Search for the cell housing the specified text and yield its [X, Y] center coordinate. 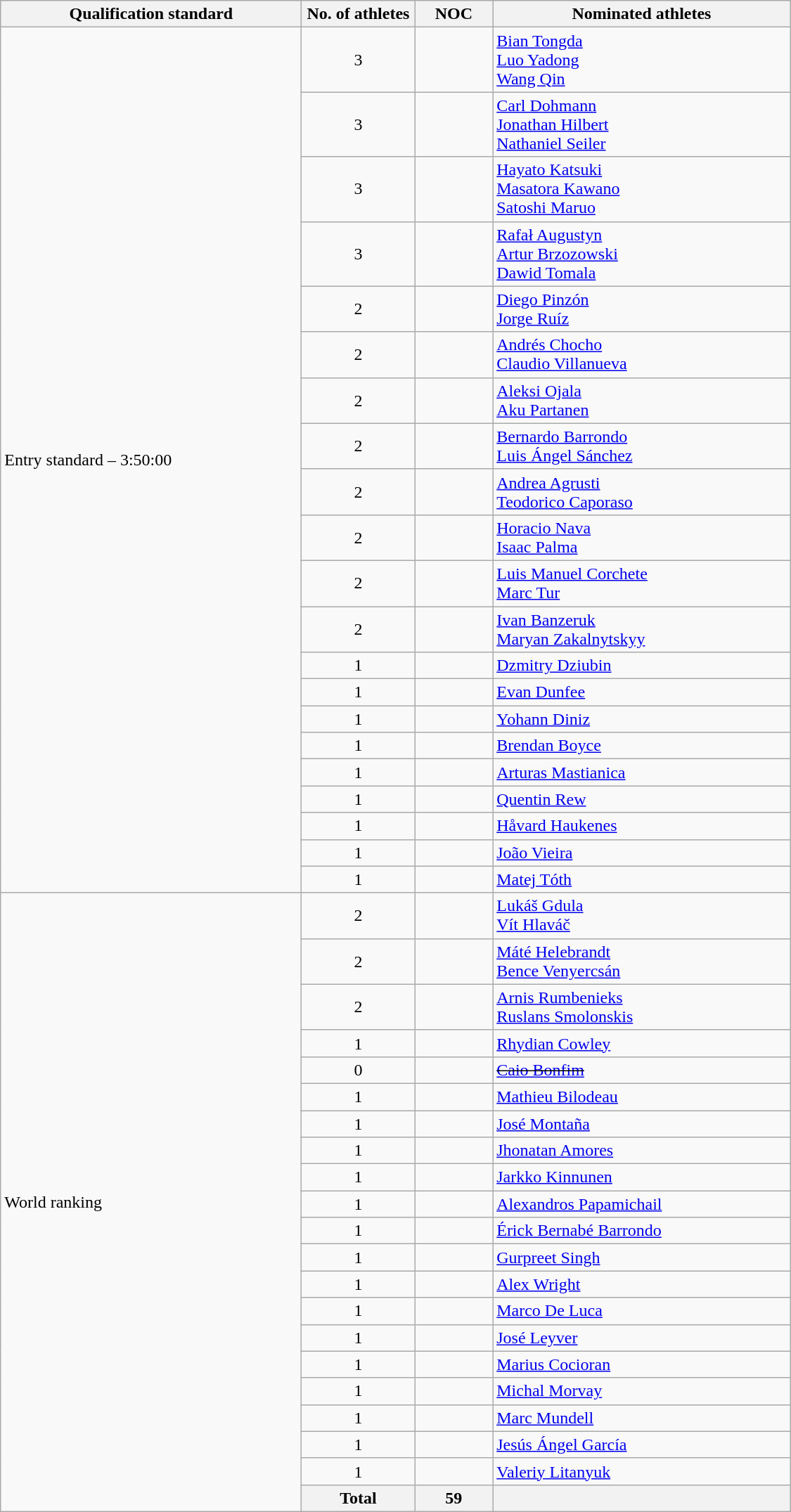
No. of athletes [359, 14]
Lukáš GdulaVít Hlaváč [642, 915]
José Montaña [642, 1124]
Brendan Boyce [642, 746]
Andrea AgrustiTeodorico Caporaso [642, 492]
João Vieira [642, 853]
Marius Cocioran [642, 1364]
Arnis RumbenieksRuslans Smolonskis [642, 1007]
Rhydian Cowley [642, 1043]
Arturas Mastianica [642, 773]
NOC [454, 14]
World ranking [151, 1202]
Entry standard – 3:50:00 [151, 460]
Marc Mundell [642, 1418]
Nominated athletes [642, 14]
Jesús Ángel García [642, 1445]
0 [359, 1070]
Andrés ChochoClaudio Villanueva [642, 354]
Evan Dunfee [642, 692]
Håvard Haukenes [642, 826]
59 [454, 1498]
Marco De Luca [642, 1311]
Bian TongdaLuo YadongWang Qin [642, 60]
Michal Morvay [642, 1391]
Yohann Diniz [642, 719]
Valeriy Litanyuk [642, 1471]
Luis Manuel CorcheteMarc Tur [642, 583]
Alex Wright [642, 1284]
Quentin Rew [642, 799]
Dzmitry Dziubin [642, 666]
José Leyver [642, 1338]
Mathieu Bilodeau [642, 1097]
Máté HelebrandtBence Venyercsán [642, 962]
Hayato KatsukiMasatora KawanoSatoshi Maruo [642, 189]
Matej Tóth [642, 879]
Total [359, 1498]
Rafał AugustynArtur BrzozowskiDawid Tomala [642, 254]
Alexandros Papamichail [642, 1204]
Diego PinzónJorge Ruíz [642, 309]
Horacio NavaIsaac Palma [642, 537]
Bernardo BarrondoLuis Ángel Sánchez [642, 446]
Caio Bonfim [642, 1070]
Jarkko Kinnunen [642, 1177]
Érick Bernabé Barrondo [642, 1231]
Ivan BanzerukMaryan Zakalnytskyy [642, 628]
Jhonatan Amores [642, 1151]
Aleksi OjalaAku Partanen [642, 401]
Carl DohmannJonathan HilbertNathaniel Seiler [642, 124]
Qualification standard [151, 14]
Gurpreet Singh [642, 1258]
